Return (x, y) of the center of cell containing provided text 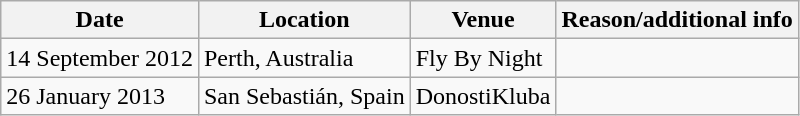
Venue (483, 20)
Date (100, 20)
Reason/additional info (677, 20)
26 January 2013 (100, 96)
14 September 2012 (100, 58)
Perth, Australia (304, 58)
Location (304, 20)
DonostiKluba (483, 96)
Fly By Night (483, 58)
San Sebastián, Spain (304, 96)
